Pinpoint the cell where the given text exists, returning its [x, y] midpoint coordinate. 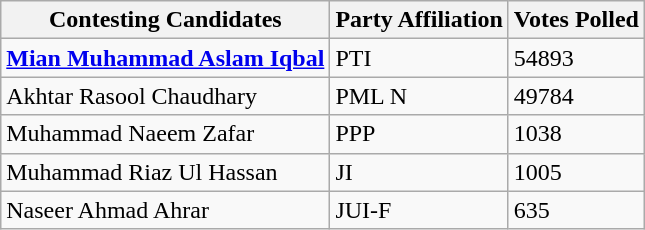
PTI [419, 58]
1038 [576, 134]
Muhammad Riaz Ul Hassan [166, 172]
JUI-F [419, 210]
635 [576, 210]
PML N [419, 96]
Mian Muhammad Aslam Iqbal [166, 58]
1005 [576, 172]
PPP [419, 134]
Akhtar Rasool Chaudhary [166, 96]
Naseer Ahmad Ahrar [166, 210]
49784 [576, 96]
Contesting Candidates [166, 20]
Party Affiliation [419, 20]
Votes Polled [576, 20]
JI [419, 172]
Muhammad Naeem Zafar [166, 134]
54893 [576, 58]
